Find where the given text appears and provide that cell's center as (X, Y) coordinate. 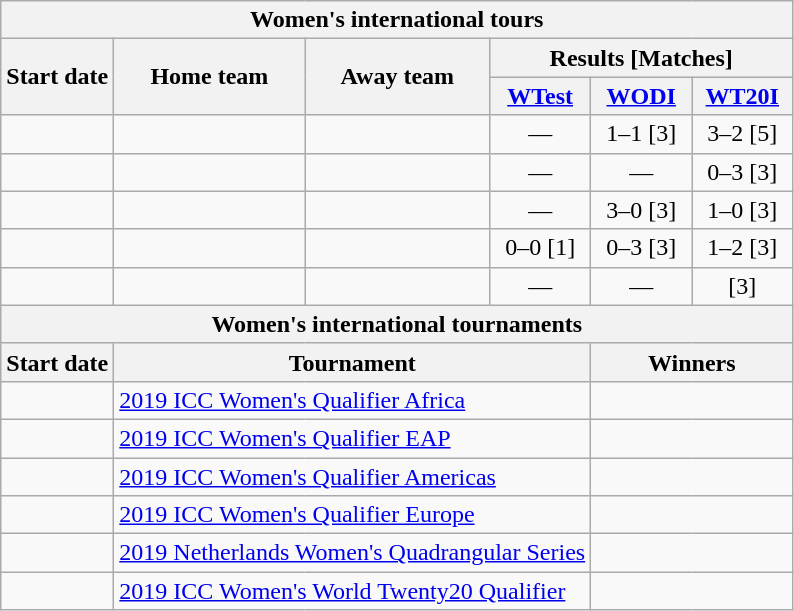
WTest (540, 96)
0–0 [1] (540, 248)
2019 ICC Women's Qualifier EAP (352, 438)
Home team (210, 77)
3–2 [5] (742, 134)
2019 ICC Women's Qualifier Americas (352, 477)
Away team (398, 77)
1–0 [3] (742, 210)
2019 ICC Women's World Twenty20 Qualifier (352, 591)
Women's international tournaments (397, 324)
WODI (642, 96)
1–1 [3] (642, 134)
WT20I (742, 96)
Winners (692, 362)
Tournament (352, 362)
2019 Netherlands Women's Quadrangular Series (352, 553)
2019 ICC Women's Qualifier Africa (352, 400)
2019 ICC Women's Qualifier Europe (352, 515)
3–0 [3] (642, 210)
1–2 [3] (742, 248)
Results [Matches] (642, 58)
Women's international tours (397, 20)
[3] (742, 286)
